Provide the [X, Y] coordinate of the cell's center where the given text is located.  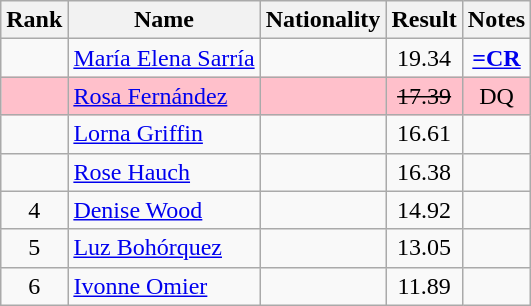
16.38 [424, 172]
Luz Bohórquez [164, 248]
Ivonne Omier [164, 286]
11.89 [424, 286]
Notes [496, 20]
13.05 [424, 248]
Rose Hauch [164, 172]
14.92 [424, 210]
Rank [34, 20]
19.34 [424, 58]
=CR [496, 58]
17.39 [424, 96]
María Elena Sarría [164, 58]
Name [164, 20]
5 [34, 248]
4 [34, 210]
Denise Wood [164, 210]
6 [34, 286]
Result [424, 20]
Lorna Griffin [164, 134]
Rosa Fernández [164, 96]
DQ [496, 96]
Nationality [323, 20]
16.61 [424, 134]
